Identify which cell holds the provided text, then report its (x, y) central coordinate. 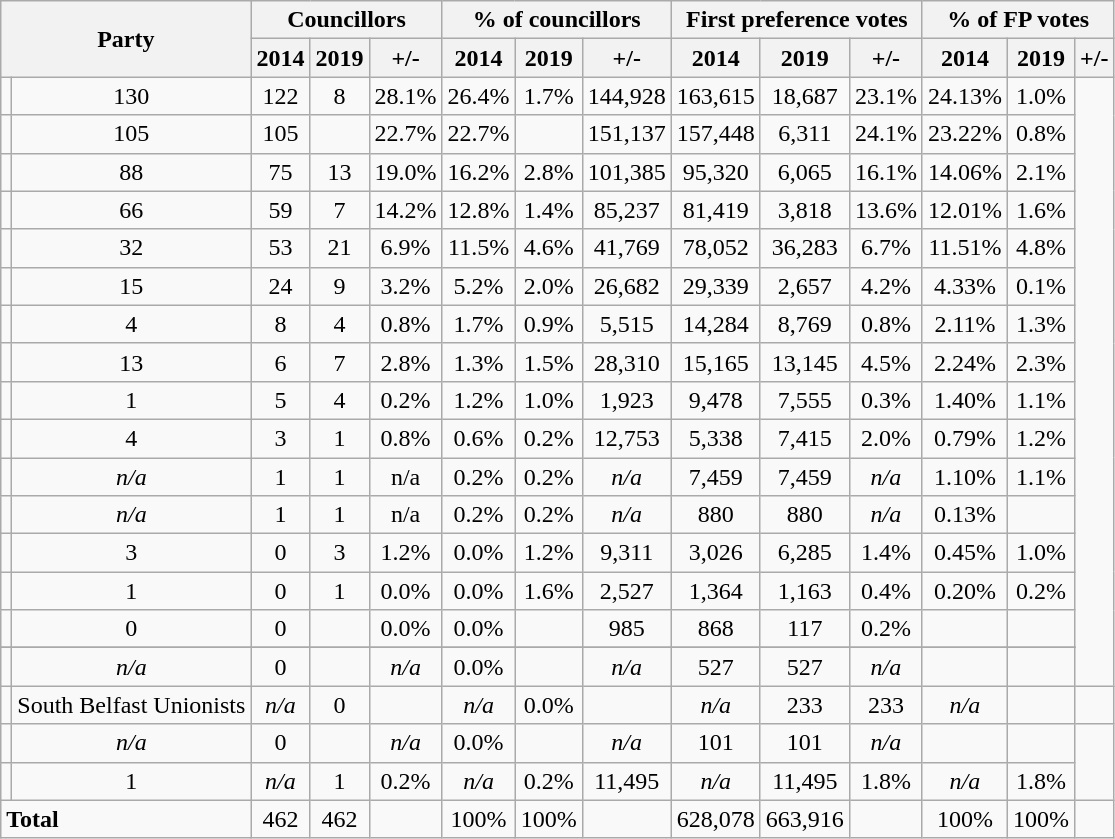
26,682 (626, 286)
0.6% (478, 438)
0.79% (964, 438)
0.45% (964, 553)
0.3% (886, 400)
66 (132, 210)
% of FP votes (1018, 20)
0.1% (1040, 286)
1.40% (964, 400)
14,284 (716, 324)
6,311 (804, 134)
2,657 (804, 286)
24.1% (886, 134)
6,065 (804, 172)
7,555 (804, 400)
4.33% (964, 286)
75 (280, 172)
21 (340, 248)
144,928 (626, 96)
Councillors (346, 20)
88 (132, 172)
0.13% (964, 515)
117 (804, 629)
130 (132, 96)
24 (280, 286)
12,753 (626, 438)
24.13% (964, 96)
4.6% (548, 248)
2,527 (626, 591)
6.7% (886, 248)
4.5% (886, 362)
36,283 (804, 248)
18,687 (804, 96)
1.10% (964, 477)
3,818 (804, 210)
85,237 (626, 210)
78,052 (716, 248)
1,364 (716, 591)
985 (626, 629)
8,769 (804, 324)
3.2% (406, 286)
28.1% (406, 96)
11.51% (964, 248)
3,026 (716, 553)
5,515 (626, 324)
16.2% (478, 172)
1,163 (804, 591)
151,137 (626, 134)
15 (132, 286)
Total (126, 819)
26.4% (478, 96)
41,769 (626, 248)
First preference votes (796, 20)
0.20% (964, 591)
6 (280, 362)
101,385 (626, 172)
0.9% (548, 324)
4.8% (1040, 248)
628,078 (716, 819)
11.5% (478, 248)
9 (340, 286)
122 (280, 96)
6.9% (406, 248)
0.4% (886, 591)
2.3% (1040, 362)
4.2% (886, 286)
28,310 (626, 362)
157,448 (716, 134)
Party (126, 39)
South Belfast Unionists (132, 705)
163,615 (716, 96)
23.22% (964, 134)
59 (280, 210)
5 (280, 400)
23.1% (886, 96)
6,285 (804, 553)
81,419 (716, 210)
14.2% (406, 210)
16.1% (886, 172)
9,478 (716, 400)
95,320 (716, 172)
19.0% (406, 172)
5.2% (478, 286)
1,923 (626, 400)
32 (132, 248)
12.01% (964, 210)
14.06% (964, 172)
12.8% (478, 210)
29,339 (716, 286)
2.11% (964, 324)
1.5% (548, 362)
2.24% (964, 362)
15,165 (716, 362)
7,415 (804, 438)
868 (716, 629)
9,311 (626, 553)
2.1% (1040, 172)
13,145 (804, 362)
5,338 (716, 438)
663,916 (804, 819)
13.6% (886, 210)
53 (280, 248)
% of councillors (556, 20)
